Search for the cell housing the specified text and yield its (x, y) center coordinate. 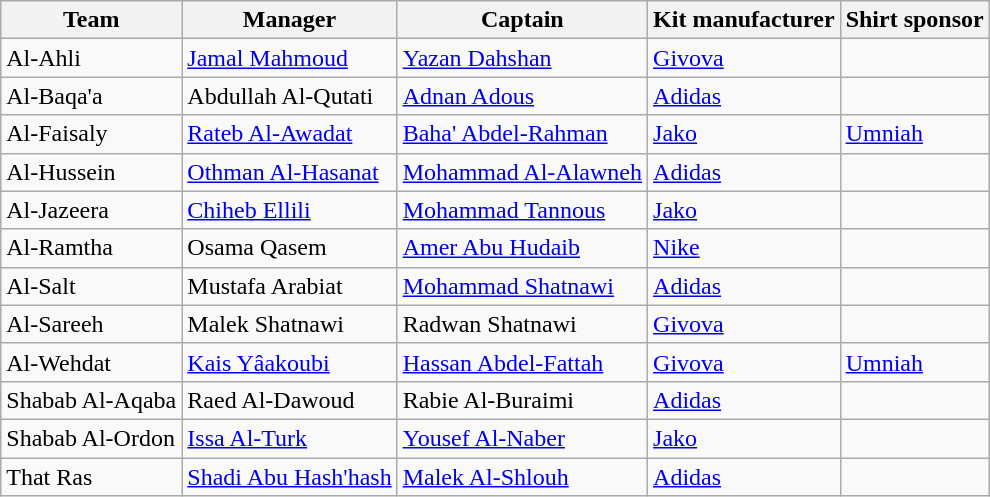
Shirt sponsor (914, 20)
Mohammad Tannous (522, 210)
Chiheb Ellili (290, 210)
Malek Al-Shlouh (522, 477)
Othman Al-Hasanat (290, 172)
Yousef Al-Naber (522, 438)
Al-Sareeh (92, 324)
Shabab Al-Ordon (92, 438)
Al-Jazeera (92, 210)
Mohammad Shatnawi (522, 286)
Rabie Al-Buraimi (522, 400)
Al-Baqa'a (92, 96)
Hassan Abdel-Fattah (522, 362)
Rateb Al-Awadat (290, 134)
Al-Wehdat (92, 362)
Nike (744, 248)
Abdullah Al-Qutati (290, 96)
Osama Qasem (290, 248)
That Ras (92, 477)
Al-Hussein (92, 172)
Al-Ahli (92, 58)
Team (92, 20)
Adnan Adous (522, 96)
Al-Faisaly (92, 134)
Baha' Abdel-Rahman (522, 134)
Amer Abu Hudaib (522, 248)
Manager (290, 20)
Captain (522, 20)
Yazan Dahshan (522, 58)
Radwan Shatnawi (522, 324)
Al-Salt (92, 286)
Mustafa Arabiat (290, 286)
Issa Al-Turk (290, 438)
Mohammad Al-Alawneh (522, 172)
Jamal Mahmoud (290, 58)
Al-Ramtha (92, 248)
Kit manufacturer (744, 20)
Shadi Abu Hash'hash (290, 477)
Raed Al-Dawoud (290, 400)
Malek Shatnawi (290, 324)
Shabab Al-Aqaba (92, 400)
Kais Yâakoubi (290, 362)
